Return [x, y] of the center of cell containing provided text 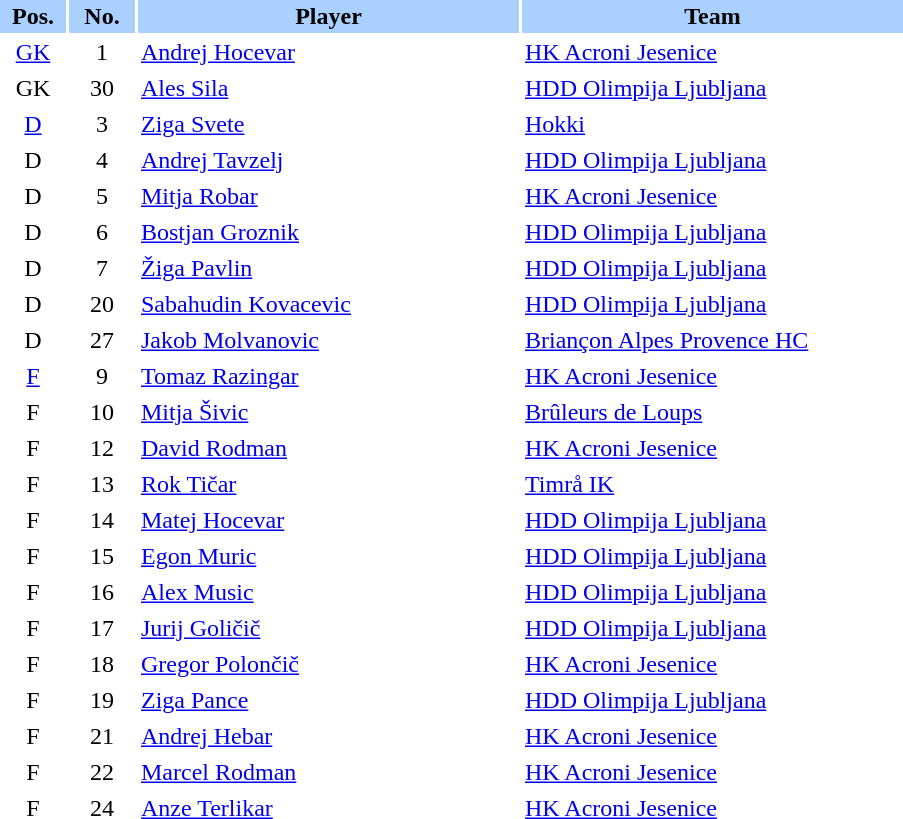
Andrej Hebar [328, 736]
Timrå IK [712, 484]
16 [102, 592]
1 [102, 52]
6 [102, 232]
15 [102, 556]
17 [102, 628]
Mitja Šivic [328, 412]
No. [102, 16]
21 [102, 736]
Egon Muric [328, 556]
22 [102, 772]
Brûleurs de Loups [712, 412]
20 [102, 304]
7 [102, 268]
Player [328, 16]
3 [102, 124]
Ziga Svete [328, 124]
Marcel Rodman [328, 772]
Ziga Pance [328, 700]
Mitja Robar [328, 196]
27 [102, 340]
10 [102, 412]
9 [102, 376]
Matej Hocevar [328, 520]
18 [102, 664]
Gregor Polončič [328, 664]
Sabahudin Kovacevic [328, 304]
Hokki [712, 124]
Bostjan Groznik [328, 232]
13 [102, 484]
4 [102, 160]
12 [102, 448]
Pos. [33, 16]
David Rodman [328, 448]
5 [102, 196]
30 [102, 88]
19 [102, 700]
Andrej Tavzelj [328, 160]
Tomaz Razingar [328, 376]
Žiga Pavlin [328, 268]
Rok Tičar [328, 484]
14 [102, 520]
Ales Sila [328, 88]
Team [712, 16]
Andrej Hocevar [328, 52]
Alex Music [328, 592]
Jurij Goličič [328, 628]
Briançon Alpes Provence HC [712, 340]
Jakob Molvanovic [328, 340]
